Pinpoint the cell where the given text exists, returning its [X, Y] midpoint coordinate. 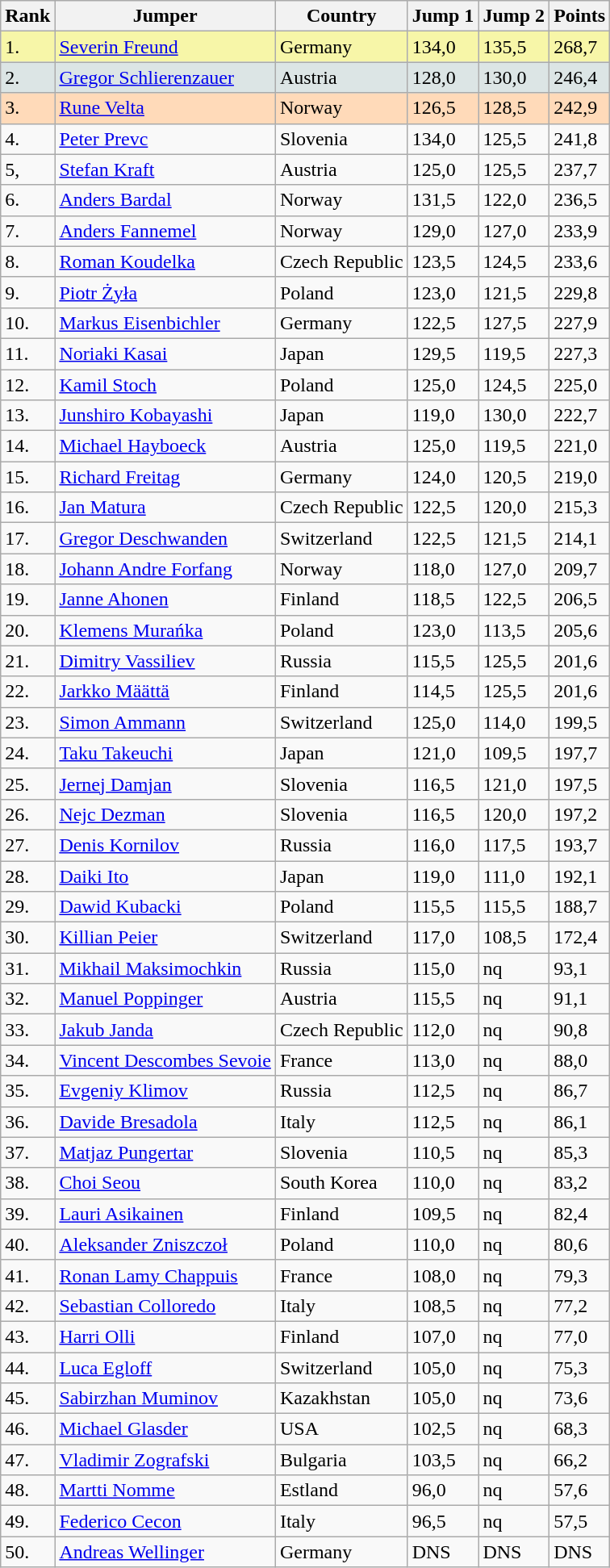
8. [27, 261]
Denis Kornilov [165, 845]
50. [27, 1552]
13. [27, 416]
28. [27, 876]
111,0 [514, 876]
45. [27, 1399]
Markus Eisenbichler [165, 323]
Rune Velta [165, 108]
108,0 [443, 1275]
57,6 [579, 1491]
83,2 [579, 1183]
197,7 [579, 753]
6. [27, 200]
113,0 [443, 1060]
Gregor Schlierenzauer [165, 77]
Taku Takeuchi [165, 753]
268,7 [579, 47]
Sabirzhan Muminov [165, 1399]
4. [27, 139]
118,0 [443, 569]
29. [27, 907]
172,4 [579, 938]
Matjaz Pungertar [165, 1152]
237,7 [579, 169]
7. [27, 231]
129,0 [443, 231]
117,0 [443, 938]
40. [27, 1244]
116,0 [443, 845]
68,3 [579, 1429]
233,9 [579, 231]
77,2 [579, 1306]
Noriaki Kasai [165, 353]
Jump 1 [443, 16]
15. [27, 477]
22. [27, 692]
46. [27, 1429]
2. [27, 77]
Severin Freund [165, 47]
43. [27, 1336]
88,0 [579, 1060]
Choi Seou [165, 1183]
192,1 [579, 876]
14. [27, 446]
Vincent Descombes Sevoie [165, 1060]
36. [27, 1122]
107,0 [443, 1336]
Daiki Ito [165, 876]
197,2 [579, 814]
Estland [341, 1491]
44. [27, 1368]
3. [27, 108]
Points [579, 16]
Evgeniy Klimov [165, 1091]
93,1 [579, 968]
Junshiro Kobayashi [165, 416]
188,7 [579, 907]
214,1 [579, 538]
Piotr Żyła [165, 292]
23. [27, 722]
96,5 [443, 1521]
Michael Glasder [165, 1429]
Jakub Janda [165, 1030]
Bulgaria [341, 1460]
32. [27, 999]
Simon Ammann [165, 722]
85,3 [579, 1152]
219,0 [579, 477]
77,0 [579, 1336]
Johann Andre Forfang [165, 569]
Sebastian Colloredo [165, 1306]
Roman Koudelka [165, 261]
103,5 [443, 1460]
233,6 [579, 261]
241,8 [579, 139]
114,0 [514, 722]
205,6 [579, 630]
Vladimir Zografski [165, 1460]
38. [27, 1183]
Rank [27, 16]
Davide Bresadola [165, 1122]
118,5 [443, 600]
112,0 [443, 1030]
110,5 [443, 1152]
Jernej Damjan [165, 784]
126,5 [443, 108]
199,5 [579, 722]
246,4 [579, 77]
114,5 [443, 692]
Janne Ahonen [165, 600]
South Korea [341, 1183]
131,5 [443, 200]
18. [27, 569]
5, [27, 169]
Anders Bardal [165, 200]
49. [27, 1521]
123,5 [443, 261]
222,7 [579, 416]
20. [27, 630]
Stefan Kraft [165, 169]
41. [27, 1275]
229,8 [579, 292]
221,0 [579, 446]
Peter Prevc [165, 139]
128,5 [514, 108]
242,9 [579, 108]
127,5 [514, 323]
Klemens Murańka [165, 630]
86,7 [579, 1091]
57,5 [579, 1521]
Anders Fannemel [165, 231]
19. [27, 600]
206,5 [579, 600]
225,0 [579, 385]
Harri Olli [165, 1336]
Lauri Asikainen [165, 1214]
Ronan Lamy Chappuis [165, 1275]
Nejc Dezman [165, 814]
Country [341, 16]
80,6 [579, 1244]
Michael Hayboeck [165, 446]
Manuel Poppinger [165, 999]
66,2 [579, 1460]
16. [27, 508]
124,0 [443, 477]
122,0 [514, 200]
39. [27, 1214]
30. [27, 938]
135,5 [514, 47]
197,5 [579, 784]
113,5 [514, 630]
Jump 2 [514, 16]
117,5 [514, 845]
Killian Peier [165, 938]
48. [27, 1491]
Kazakhstan [341, 1399]
33. [27, 1030]
90,8 [579, 1030]
Kamil Stoch [165, 385]
79,3 [579, 1275]
47. [27, 1460]
42. [27, 1306]
Federico Cecon [165, 1521]
Gregor Deschwanden [165, 538]
12. [27, 385]
115,0 [443, 968]
34. [27, 1060]
27. [27, 845]
9. [27, 292]
86,1 [579, 1122]
21. [27, 661]
96,0 [443, 1491]
82,4 [579, 1214]
31. [27, 968]
25. [27, 784]
Jarkko Määttä [165, 692]
227,9 [579, 323]
Richard Freitag [165, 477]
102,5 [443, 1429]
73,6 [579, 1399]
193,7 [579, 845]
Mikhail Maksimochkin [165, 968]
129,5 [443, 353]
35. [27, 1091]
24. [27, 753]
1. [27, 47]
Jumper [165, 16]
Aleksander Zniszczoł [165, 1244]
37. [27, 1152]
128,0 [443, 77]
10. [27, 323]
Luca Egloff [165, 1368]
Martti Nomme [165, 1491]
120,5 [514, 477]
26. [27, 814]
Jan Matura [165, 508]
17. [27, 538]
USA [341, 1429]
Dimitry Vassiliev [165, 661]
Andreas Wellinger [165, 1552]
11. [27, 353]
75,3 [579, 1368]
227,3 [579, 353]
215,3 [579, 508]
Dawid Kubacki [165, 907]
91,1 [579, 999]
236,5 [579, 200]
209,7 [579, 569]
